Scan for the cell matching the given text and deliver its (X, Y) coordinate at center. 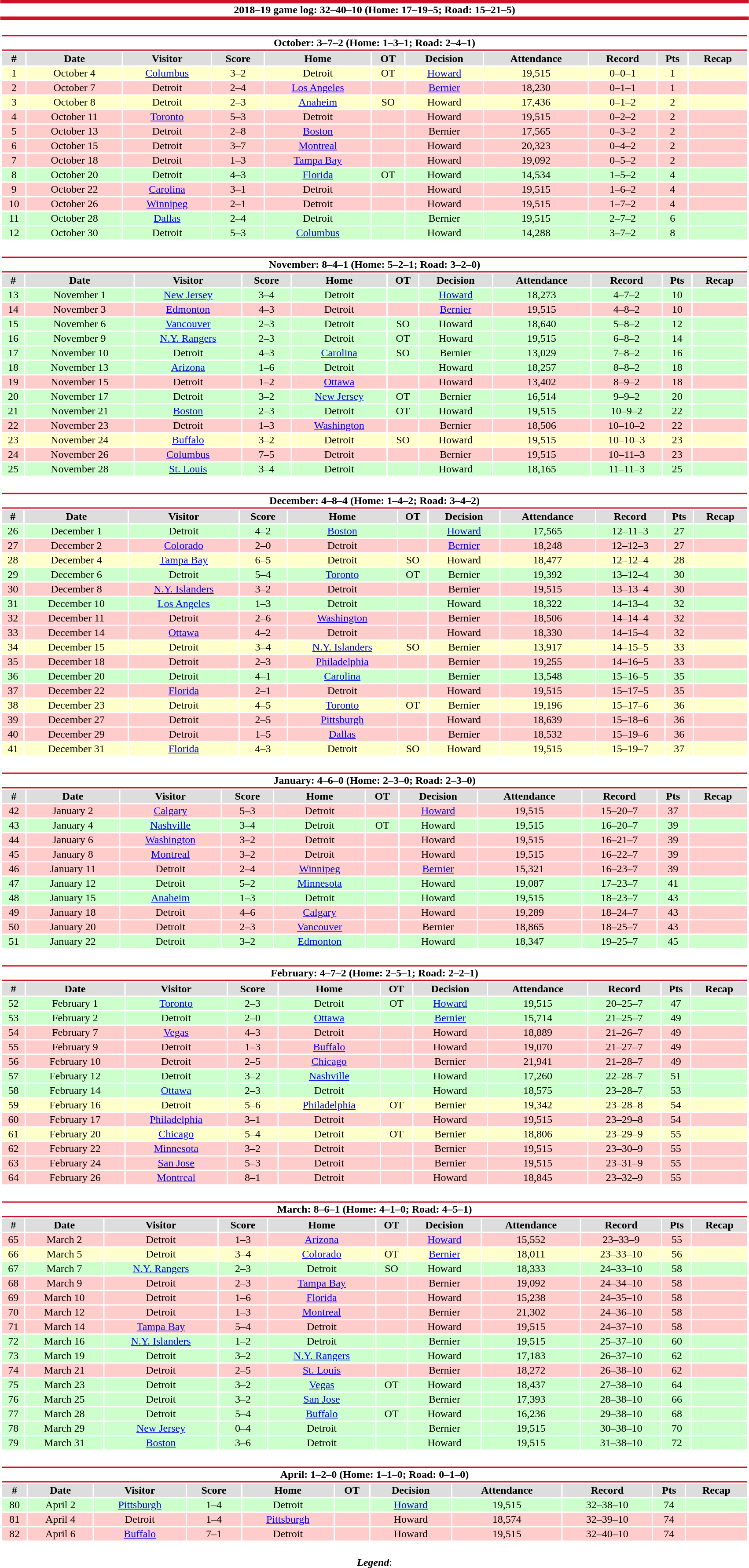
18,889 (538, 1032)
14–15–4 (630, 633)
10–10–3 (627, 440)
19,255 (547, 662)
November 26 (80, 454)
52 (13, 1003)
2–7–2 (623, 219)
17,260 (538, 1076)
15–19–6 (630, 734)
17,183 (531, 1356)
10–9–2 (627, 411)
December 2 (76, 546)
January 2 (73, 811)
18,574 (507, 1520)
December 11 (76, 618)
November 23 (80, 425)
October 13 (74, 132)
18,273 (542, 295)
4–6 (247, 913)
10–10–2 (627, 425)
February 20 (75, 1134)
18,639 (547, 720)
18,230 (536, 88)
18–23–7 (620, 898)
79 (13, 1443)
61 (13, 1134)
December 20 (76, 676)
November 28 (80, 469)
November 10 (80, 353)
19,392 (547, 575)
November 1 (80, 295)
15,238 (531, 1298)
4–5 (263, 705)
38 (13, 705)
14,534 (536, 175)
0–1–2 (623, 102)
31 (13, 604)
December 22 (76, 691)
February 17 (75, 1119)
17,436 (536, 102)
24–33–10 (621, 1269)
13–12–4 (630, 575)
16–22–7 (620, 855)
24–36–10 (621, 1312)
11–11–3 (627, 469)
23–33–9 (621, 1240)
18,272 (531, 1370)
16,236 (531, 1414)
32–40–10 (607, 1534)
February: 4–7–2 (Home: 2–5–1; Road: 2–2–1) (374, 973)
30–38–10 (621, 1428)
January 15 (73, 898)
5–8–2 (627, 324)
23–28–7 (624, 1090)
December 15 (76, 647)
24–37–10 (621, 1327)
18,333 (531, 1269)
0–1–1 (623, 88)
December 27 (76, 720)
76 (13, 1399)
15 (13, 324)
15–17–6 (630, 705)
2–8 (238, 132)
December 1 (76, 531)
February 7 (75, 1032)
46 (14, 869)
12–12–4 (630, 560)
April: 1–2–0 (Home: 1–1–0; Road: 0–1–0) (374, 1474)
29 (13, 575)
7–1 (214, 1534)
21–26–7 (624, 1032)
17 (13, 353)
23–28–8 (624, 1105)
6–5 (263, 560)
18,248 (547, 546)
4–1 (263, 676)
October 18 (74, 161)
January 8 (73, 855)
48 (14, 898)
14,288 (536, 233)
13–13–4 (630, 589)
59 (13, 1105)
20,323 (536, 146)
March 23 (64, 1385)
14–14–4 (630, 618)
March 25 (64, 1399)
20–25–7 (624, 1003)
21,302 (531, 1312)
7–8–2 (627, 353)
1–5–2 (623, 175)
1–5 (263, 734)
18,437 (531, 1385)
5 (14, 132)
January: 4–6–0 (Home: 2–3–0; Road: 2–3–0) (374, 780)
18–25–7 (620, 927)
6–8–2 (627, 338)
9–9–2 (627, 396)
16–21–7 (620, 840)
23–32–9 (624, 1177)
7–5 (267, 454)
October 26 (74, 204)
March 2 (64, 1240)
18,330 (547, 633)
26–37–10 (621, 1356)
18,575 (538, 1090)
50 (14, 927)
December 4 (76, 560)
November 17 (80, 396)
October 15 (74, 146)
21–25–7 (624, 1018)
21 (13, 411)
1–7–2 (623, 204)
34 (13, 647)
21–28–7 (624, 1061)
January 6 (73, 840)
32–39–10 (607, 1520)
November 24 (80, 440)
40 (13, 734)
16–23–7 (620, 869)
December 8 (76, 589)
65 (13, 1240)
18,347 (529, 942)
81 (14, 1520)
9 (14, 190)
18,532 (547, 734)
13,402 (542, 382)
26 (13, 531)
October 4 (74, 73)
7 (14, 161)
November 6 (80, 324)
January 22 (73, 942)
November 9 (80, 338)
March 10 (64, 1298)
October 30 (74, 233)
March 14 (64, 1327)
March 31 (64, 1443)
March 29 (64, 1428)
October 22 (74, 190)
78 (13, 1428)
February 10 (75, 1061)
29–38–10 (621, 1414)
March 5 (64, 1254)
3–7 (238, 146)
3 (14, 102)
16–20–7 (620, 826)
24–34–10 (621, 1283)
2–6 (263, 618)
1–6–2 (623, 190)
February 26 (75, 1177)
October 7 (74, 88)
October 11 (74, 117)
5–2 (247, 884)
14–16–5 (630, 662)
November 13 (80, 367)
February 2 (75, 1018)
23–31–9 (624, 1163)
October 20 (74, 175)
13,917 (547, 647)
November 15 (80, 382)
March 7 (64, 1269)
19,342 (538, 1105)
28–38–10 (621, 1399)
18,165 (542, 469)
December 23 (76, 705)
March 19 (64, 1356)
19,070 (538, 1047)
44 (14, 840)
24 (13, 454)
31–38–10 (621, 1443)
March 28 (64, 1414)
March 16 (64, 1341)
18,322 (547, 604)
11 (14, 219)
March 21 (64, 1370)
10–11–3 (627, 454)
57 (13, 1076)
April 2 (61, 1505)
19 (13, 382)
8–1 (253, 1177)
2018–19 game log: 32–40–10 (Home: 17–19–5; Road: 15–21–5) (374, 10)
15,552 (531, 1240)
23–29–8 (624, 1119)
23–30–9 (624, 1148)
October 8 (74, 102)
December 29 (76, 734)
67 (13, 1269)
0–4 (243, 1428)
December 10 (76, 604)
25–37–10 (621, 1341)
19,196 (547, 705)
14–15–5 (630, 647)
December 18 (76, 662)
February 1 (75, 1003)
15,714 (538, 1018)
27–38–10 (621, 1385)
November 3 (80, 309)
0–5–2 (623, 161)
42 (14, 811)
17–23–7 (620, 884)
26–38–10 (621, 1370)
December 31 (76, 749)
0–3–2 (623, 132)
13 (13, 295)
82 (14, 1534)
15–20–7 (620, 811)
21,941 (538, 1061)
75 (13, 1385)
0–2–2 (623, 117)
18,845 (538, 1177)
April 6 (61, 1534)
19,289 (529, 913)
February 24 (75, 1163)
April 4 (61, 1520)
October: 3–7–2 (Home: 1–3–1; Road: 2–4–1) (374, 43)
23–33–10 (621, 1254)
0–4–2 (623, 146)
16,514 (542, 396)
December 14 (76, 633)
12–12–3 (630, 546)
18,806 (538, 1134)
71 (13, 1327)
19,087 (529, 884)
February 22 (75, 1148)
5–6 (253, 1105)
January 12 (73, 884)
February 12 (75, 1076)
12–11–3 (630, 531)
15,321 (529, 869)
March 12 (64, 1312)
February 9 (75, 1047)
4–8–2 (627, 309)
18,257 (542, 367)
15–16–5 (630, 676)
18,477 (547, 560)
November 21 (80, 411)
8–9–2 (627, 382)
December 6 (76, 575)
January 11 (73, 869)
69 (13, 1298)
63 (13, 1163)
24–35–10 (621, 1298)
15–19–7 (630, 749)
February 14 (75, 1090)
8–8–2 (627, 367)
January 20 (73, 927)
14–13–4 (630, 604)
19–25–7 (620, 942)
80 (14, 1505)
18,865 (529, 927)
32–38–10 (607, 1505)
15–18–6 (630, 720)
18–24–7 (620, 913)
November: 8–4–1 (Home: 5–2–1; Road: 3–2–0) (374, 265)
23–29–9 (624, 1134)
73 (13, 1356)
77 (13, 1414)
March 9 (64, 1283)
4–7–2 (627, 295)
13,548 (547, 676)
18,011 (531, 1254)
October 28 (74, 219)
15–17–5 (630, 691)
0–0–1 (623, 73)
December: 4–8–4 (Home: 1–4–2; Road: 3–4–2) (374, 501)
3–6 (243, 1443)
January 18 (73, 913)
21–27–7 (624, 1047)
13,029 (542, 353)
18,640 (542, 324)
March: 8–6–1 (Home: 4–1–0; Road: 4–5–1) (374, 1210)
17,393 (531, 1399)
February 16 (75, 1105)
22–28–7 (624, 1076)
January 4 (73, 826)
3–7–2 (623, 233)
